Pinpoint the cell where the given text exists, returning its (X, Y) midpoint coordinate. 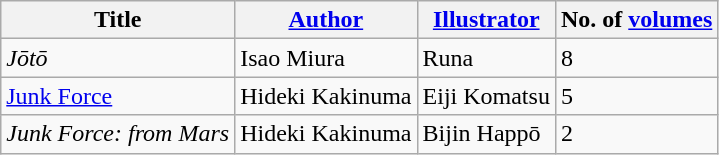
8 (636, 58)
Isao Miura (326, 58)
2 (636, 134)
Junk Force (118, 96)
Title (118, 20)
Junk Force: from Mars (118, 134)
Runa (486, 58)
Eiji Komatsu (486, 96)
Jōtō (118, 58)
Bijin Happō (486, 134)
Author (326, 20)
5 (636, 96)
Illustrator (486, 20)
No. of volumes (636, 20)
